Provide the [x, y] coordinate of the cell's center where the given text is located.  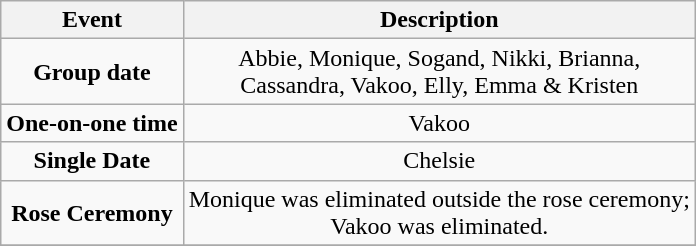
Event [92, 20]
Abbie, Monique, Sogand, Nikki, Brianna,Cassandra, Vakoo, Elly, Emma & Kristen [439, 72]
Chelsie [439, 161]
Vakoo [439, 123]
One-on-one time [92, 123]
Rose Ceremony [92, 212]
Single Date [92, 161]
Description [439, 20]
Group date [92, 72]
Monique was eliminated outside the rose ceremony;Vakoo was eliminated. [439, 212]
